From the cell containing the given text, extract its center point as (x, y) coordinate. 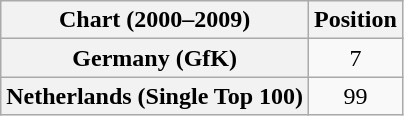
Germany (GfK) (155, 58)
Netherlands (Single Top 100) (155, 96)
7 (356, 58)
Position (356, 20)
99 (356, 96)
Chart (2000–2009) (155, 20)
